Find where the given text appears and provide that cell's center as (X, Y) coordinate. 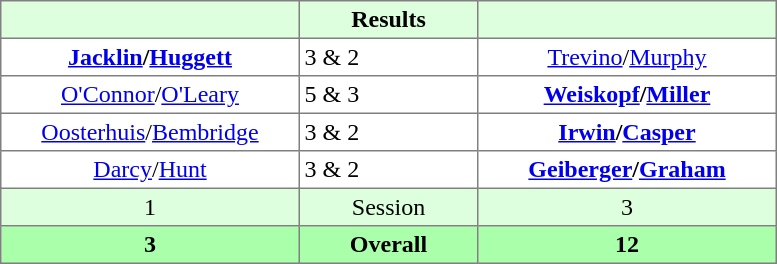
Overall (388, 245)
Irwin/Casper (627, 132)
12 (627, 245)
5 & 3 (388, 95)
Weiskopf/Miller (627, 95)
1 (150, 207)
O'Connor/O'Leary (150, 95)
Oosterhuis/Bembridge (150, 132)
Trevino/Murphy (627, 57)
Darcy/Hunt (150, 170)
Geiberger/Graham (627, 170)
Results (388, 20)
Jacklin/Huggett (150, 57)
Session (388, 207)
